Locate the cell with the specified text and output its [x, y] center coordinate. 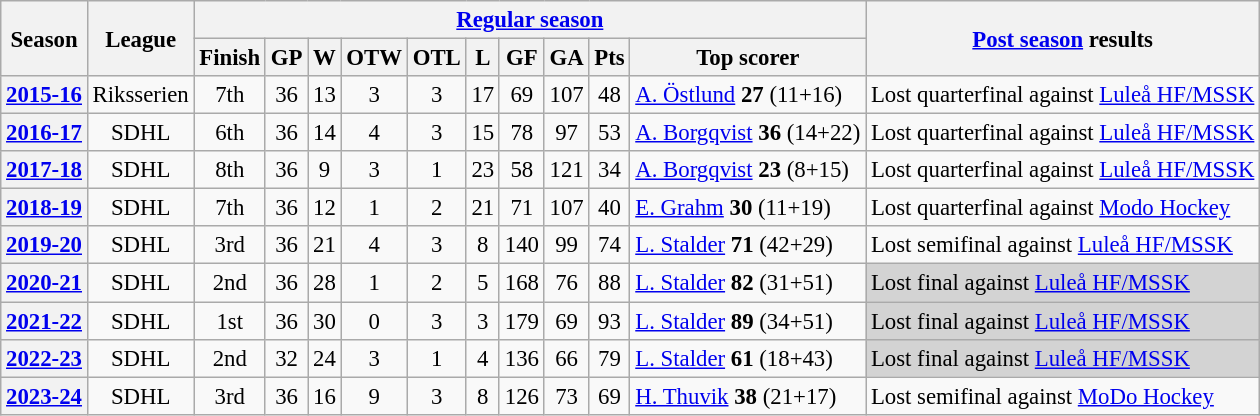
GP [286, 58]
L. Stalder 61 (18+43) [748, 358]
L. Stalder 82 (31+51) [748, 283]
2021-22 [44, 321]
30 [324, 321]
32 [286, 358]
H. Thuvik 38 (21+17) [748, 396]
8th [230, 170]
6th [230, 133]
Riksserien [140, 95]
Lost semifinal against MoDo Hockey [1063, 396]
79 [610, 358]
28 [324, 283]
2018-19 [44, 208]
Lost semifinal against Luleå HF/MSSK [1063, 245]
17 [482, 95]
OTW [374, 58]
78 [522, 133]
2015-16 [44, 95]
179 [522, 321]
2020-21 [44, 283]
A. Borgqvist 36 (14+22) [748, 133]
71 [522, 208]
E. Grahm 30 (11+19) [748, 208]
16 [324, 396]
24 [324, 358]
Post season results [1063, 38]
Finish [230, 58]
23 [482, 170]
34 [610, 170]
97 [566, 133]
2023-24 [44, 396]
2016-17 [44, 133]
15 [482, 133]
Regular season [530, 20]
2017-18 [44, 170]
5 [482, 283]
14 [324, 133]
93 [610, 321]
L. Stalder 89 (34+51) [748, 321]
2019-20 [44, 245]
L. Stalder 71 (42+29) [748, 245]
66 [566, 358]
W [324, 58]
121 [566, 170]
League [140, 38]
136 [522, 358]
Lost quarterfinal against Modo Hockey [1063, 208]
Top scorer [748, 58]
12 [324, 208]
A. Borgqvist 23 (8+15) [748, 170]
73 [566, 396]
Season [44, 38]
1st [230, 321]
48 [610, 95]
99 [566, 245]
13 [324, 95]
58 [522, 170]
53 [610, 133]
GF [522, 58]
168 [522, 283]
76 [566, 283]
74 [610, 245]
40 [610, 208]
L [482, 58]
140 [522, 245]
2022-23 [44, 358]
OTL [436, 58]
GA [566, 58]
Pts [610, 58]
126 [522, 396]
A. Östlund 27 (11+16) [748, 95]
0 [374, 321]
88 [610, 283]
